Scan for the cell matching the given text and deliver its [X, Y] coordinate at center. 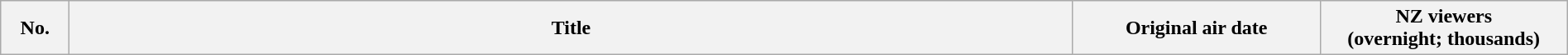
No. [35, 28]
Title [571, 28]
NZ viewers(overnight; thousands) [1444, 28]
Original air date [1196, 28]
